Extract the (x, y) coordinate from the center of the cell holding the provided text.  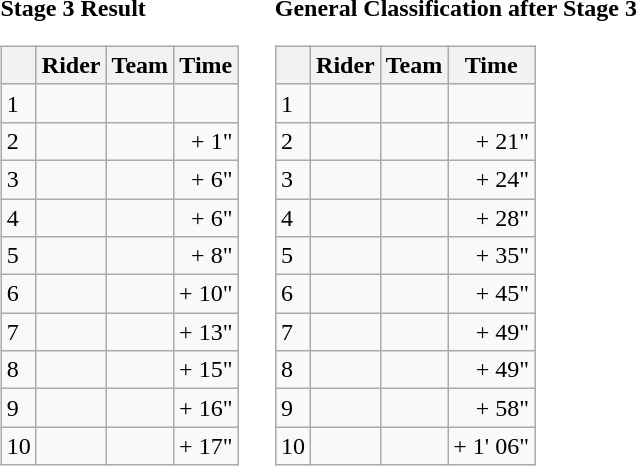
+ 17" (206, 446)
+ 1' 06" (492, 446)
+ 10" (206, 294)
+ 45" (492, 294)
+ 8" (206, 256)
+ 58" (492, 408)
+ 16" (206, 408)
+ 21" (492, 141)
+ 35" (492, 256)
+ 15" (206, 370)
+ 13" (206, 332)
+ 28" (492, 217)
+ 1" (206, 141)
+ 24" (492, 179)
